For the text-containing cell, return its midpoint in (X, Y) coordinate format. 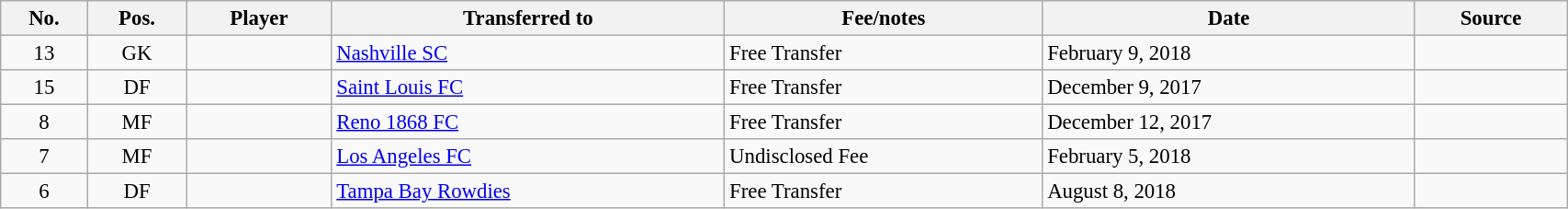
Player (259, 18)
8 (44, 122)
GK (137, 53)
August 8, 2018 (1229, 192)
December 12, 2017 (1229, 122)
February 5, 2018 (1229, 157)
15 (44, 87)
Pos. (137, 18)
13 (44, 53)
Undisclosed Fee (884, 157)
6 (44, 192)
Tampa Bay Rowdies (528, 192)
Los Angeles FC (528, 157)
Source (1490, 18)
December 9, 2017 (1229, 87)
Date (1229, 18)
February 9, 2018 (1229, 53)
Reno 1868 FC (528, 122)
Nashville SC (528, 53)
Transferred to (528, 18)
Fee/notes (884, 18)
No. (44, 18)
Saint Louis FC (528, 87)
7 (44, 157)
